Pinpoint the cell where the given text exists, returning its (x, y) midpoint coordinate. 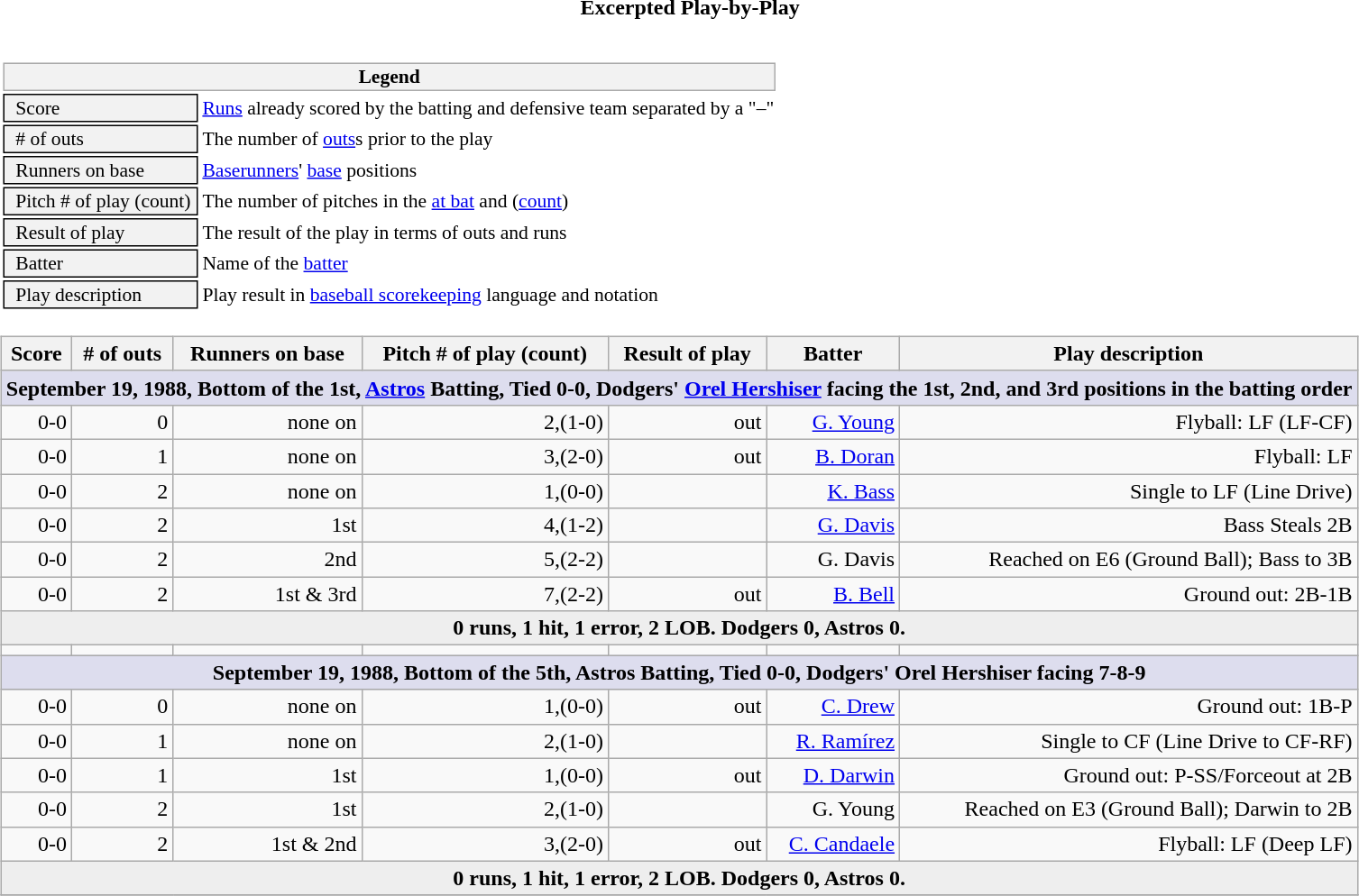
B. Bell (833, 594)
Runs already scored by the batting and defensive team separated by a "–" (489, 108)
The result of the play in terms of outs and runs (489, 233)
Single to LF (Line Drive) (1129, 491)
2nd (267, 560)
C. Candaele (833, 844)
Baserunners' base positions (489, 170)
September 19, 1988, Bottom of the 5th, Astros Batting, Tied 0-0, Dodgers' Orel Hershiser facing 7-8-9 (679, 672)
C. Drew (833, 707)
Reached on E3 (Ground Ball); Darwin to 2B (1129, 809)
Bass Steals 2B (1129, 526)
Flyball: LF (Deep LF) (1129, 844)
4,(1-2) (485, 526)
Reached on E6 (Ground Ball); Bass to 3B (1129, 560)
Ground out: 1B-P (1129, 707)
1st & 2nd (267, 844)
September 19, 1988, Bottom of the 1st, Astros Batting, Tied 0-0, Dodgers' Orel Hershiser facing the 1st, 2nd, and 3rd positions in the batting order (679, 388)
Flyball: LF (1129, 456)
Single to CF (Line Drive to CF-RF) (1129, 741)
The number of outss prior to the play (489, 139)
Flyball: LF (LF-CF) (1129, 422)
Play result in baseball scorekeeping language and notation (489, 295)
7,(2-2) (485, 594)
K. Bass (833, 491)
Legend (390, 78)
1st & 3rd (267, 594)
D. Darwin (833, 775)
Ground out: P-SS/Forceout at 2B (1129, 775)
Name of the batter (489, 263)
The number of pitches in the at bat and (count) (489, 202)
R. Ramírez (833, 741)
B. Doran (833, 456)
5,(2-2) (485, 560)
Ground out: 2B-1B (1129, 594)
